Search for the cell housing the specified text and yield its (x, y) center coordinate. 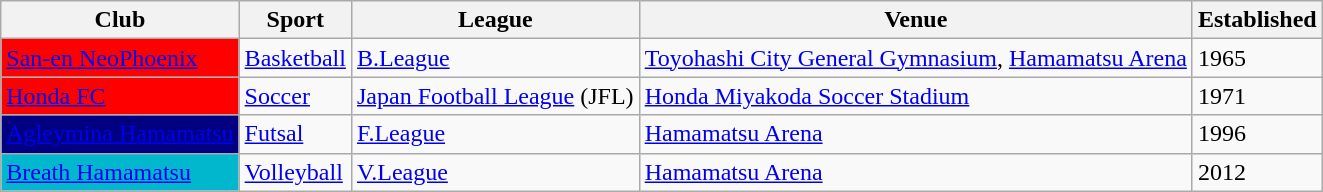
1996 (1257, 134)
Volleyball (295, 172)
V.League (495, 172)
Futsal (295, 134)
Club (120, 20)
San-en NeoPhoenix (120, 58)
1965 (1257, 58)
Agleymina Hamamatsu (120, 134)
Basketball (295, 58)
Honda Miyakoda Soccer Stadium (916, 96)
Venue (916, 20)
Sport (295, 20)
Established (1257, 20)
Breath Hamamatsu (120, 172)
Toyohashi City General Gymnasium, Hamamatsu Arena (916, 58)
F.League (495, 134)
Honda FC (120, 96)
1971 (1257, 96)
2012 (1257, 172)
B.League (495, 58)
Soccer (295, 96)
League (495, 20)
Japan Football League (JFL) (495, 96)
